From the cell containing the given text, extract its center point as [x, y] coordinate. 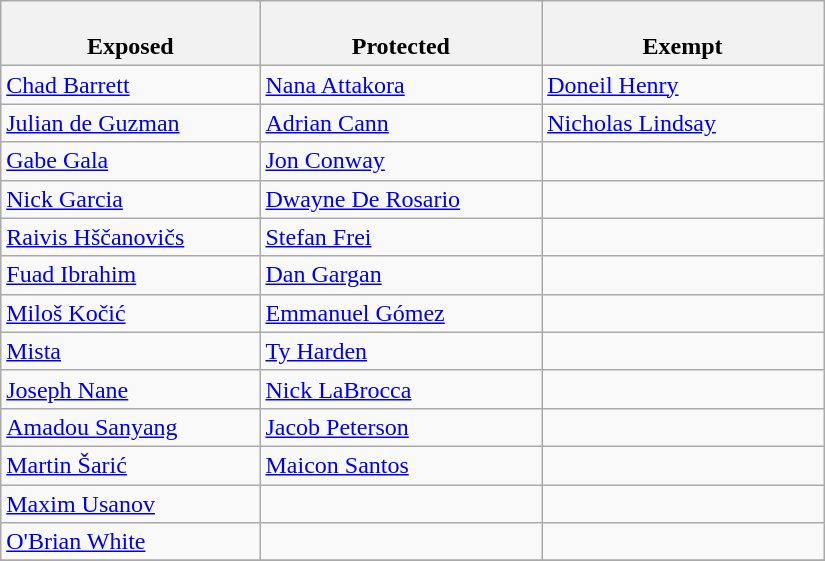
Stefan Frei [401, 237]
O'Brian White [130, 542]
Dwayne De Rosario [401, 199]
Raivis Hščanovičs [130, 237]
Protected [401, 34]
Maicon Santos [401, 465]
Maxim Usanov [130, 503]
Nick Garcia [130, 199]
Julian de Guzman [130, 123]
Doneil Henry [683, 85]
Jon Conway [401, 161]
Nana Attakora [401, 85]
Joseph Nane [130, 389]
Exposed [130, 34]
Gabe Gala [130, 161]
Ty Harden [401, 351]
Adrian Cann [401, 123]
Mista [130, 351]
Chad Barrett [130, 85]
Fuad Ibrahim [130, 275]
Dan Gargan [401, 275]
Exempt [683, 34]
Jacob Peterson [401, 427]
Miloš Kočić [130, 313]
Nicholas Lindsay [683, 123]
Emmanuel Gómez [401, 313]
Nick LaBrocca [401, 389]
Amadou Sanyang [130, 427]
Martin Šarić [130, 465]
